Identify which cell holds the provided text, then report its [X, Y] central coordinate. 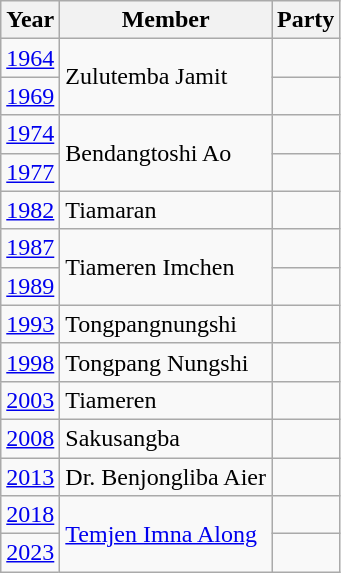
Member [166, 20]
Tiameren [166, 400]
2003 [30, 400]
Zulutemba Jamit [166, 77]
1989 [30, 286]
1982 [30, 210]
Year [30, 20]
1964 [30, 58]
2008 [30, 438]
1987 [30, 248]
1977 [30, 172]
1998 [30, 362]
2018 [30, 515]
1993 [30, 324]
Tiamaran [166, 210]
2023 [30, 553]
Party [306, 20]
Bendangtoshi Ao [166, 153]
1969 [30, 96]
Tiameren Imchen [166, 267]
1974 [30, 134]
Temjen Imna Along [166, 534]
2013 [30, 477]
Tongpang Nungshi [166, 362]
Dr. Benjongliba Aier [166, 477]
Tongpangnungshi [166, 324]
Sakusangba [166, 438]
